Determine the (X, Y) coordinate at the center of the cell enclosing the given text.  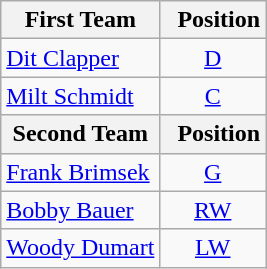
First Team (80, 20)
D (213, 58)
G (213, 172)
Second Team (80, 134)
Frank Brimsek (80, 172)
Bobby Bauer (80, 210)
C (213, 96)
Milt Schmidt (80, 96)
Dit Clapper (80, 58)
RW (213, 210)
LW (213, 248)
Woody Dumart (80, 248)
